For the text-containing cell, return its midpoint in (X, Y) coordinate format. 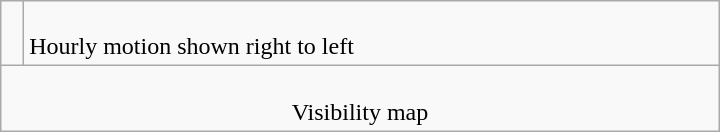
Visibility map (360, 98)
Hourly motion shown right to left (372, 34)
